Provide the [x, y] coordinate of the cell's center where the given text is located.  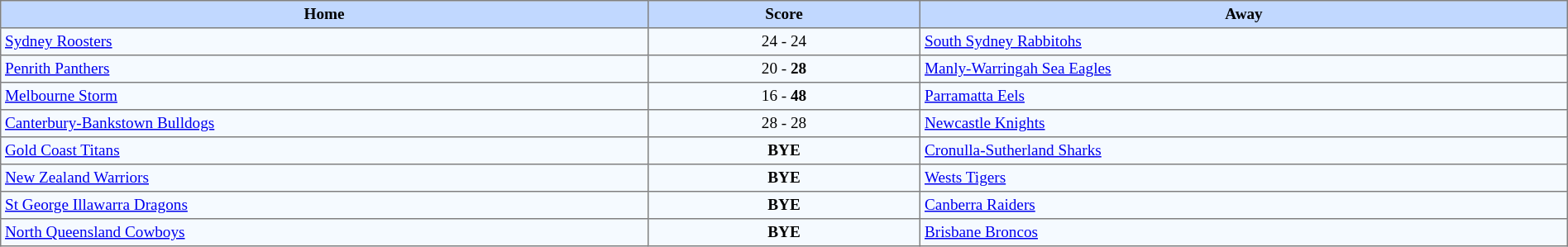
20 - 28 [784, 69]
New Zealand Warriors [324, 178]
Score [784, 15]
South Sydney Rabbitohs [1244, 41]
Brisbane Broncos [1244, 233]
24 - 24 [784, 41]
Newcastle Knights [1244, 124]
Away [1244, 15]
Parramatta Eels [1244, 96]
Home [324, 15]
Penrith Panthers [324, 69]
Melbourne Storm [324, 96]
Wests Tigers [1244, 178]
Sydney Roosters [324, 41]
St George Illawarra Dragons [324, 205]
Manly-Warringah Sea Eagles [1244, 69]
Cronulla-Sutherland Sharks [1244, 150]
Gold Coast Titans [324, 150]
Canberra Raiders [1244, 205]
North Queensland Cowboys [324, 233]
28 - 28 [784, 124]
Canterbury-Bankstown Bulldogs [324, 124]
16 - 48 [784, 96]
